From the cell containing the given text, extract its center point as (x, y) coordinate. 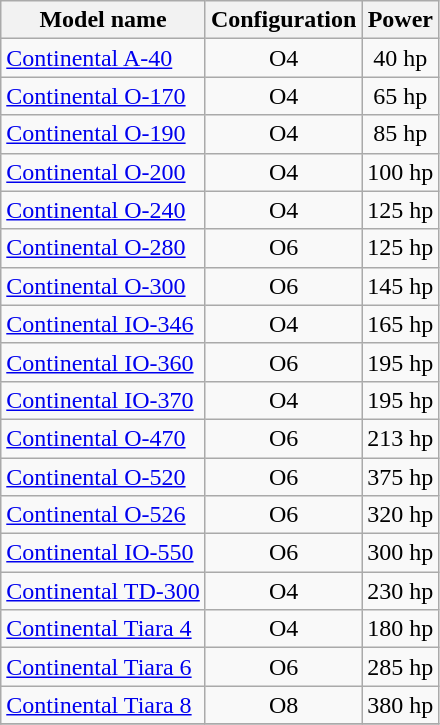
Continental A-40 (104, 58)
Continental Tiara 8 (104, 705)
Configuration (283, 20)
Power (400, 20)
145 hp (400, 286)
300 hp (400, 553)
380 hp (400, 705)
375 hp (400, 477)
Continental IO-360 (104, 362)
285 hp (400, 667)
180 hp (400, 629)
Continental IO-550 (104, 553)
Continental O-280 (104, 248)
85 hp (400, 134)
Continental O-190 (104, 134)
Continental O-520 (104, 477)
Continental Tiara 4 (104, 629)
Continental O-240 (104, 210)
Continental O-470 (104, 438)
Continental IO-346 (104, 324)
Continental O-200 (104, 172)
O8 (283, 705)
40 hp (400, 58)
65 hp (400, 96)
213 hp (400, 438)
230 hp (400, 591)
100 hp (400, 172)
Continental IO-370 (104, 400)
Continental TD-300 (104, 591)
320 hp (400, 515)
165 hp (400, 324)
Model name (104, 20)
Continental O-170 (104, 96)
Continental O-300 (104, 286)
Continental O-526 (104, 515)
Continental Tiara 6 (104, 667)
